Detect which cell encompasses the target text, then output its [X, Y] center coordinate. 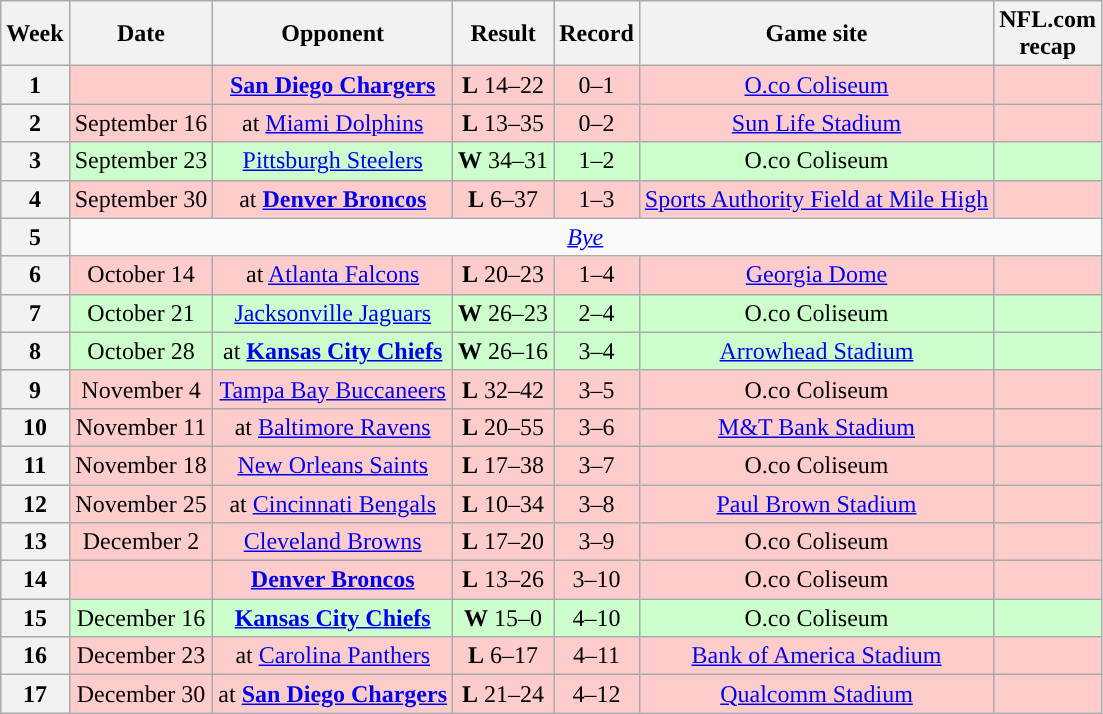
at Kansas City Chiefs [333, 351]
12 [35, 503]
New Orleans Saints [333, 465]
3–8 [597, 503]
L 14–22 [504, 85]
Denver Broncos [333, 580]
0–1 [597, 85]
Kansas City Chiefs [333, 618]
L 20–55 [504, 427]
3–5 [597, 389]
9 [35, 389]
at San Diego Chargers [333, 694]
L 13–35 [504, 123]
at Miami Dolphins [333, 123]
December 30 [141, 694]
15 [35, 618]
NFL.comrecap [1048, 34]
L 6–37 [504, 199]
Bye [585, 237]
November 4 [141, 389]
November 11 [141, 427]
W 34–31 [504, 161]
L 6–17 [504, 656]
11 [35, 465]
L 32–42 [504, 389]
San Diego Chargers [333, 85]
October 21 [141, 313]
13 [35, 542]
at Cincinnati Bengals [333, 503]
September 23 [141, 161]
at Baltimore Ravens [333, 427]
Qualcomm Stadium [816, 694]
Georgia Dome [816, 275]
Paul Brown Stadium [816, 503]
4 [35, 199]
17 [35, 694]
1 [35, 85]
16 [35, 656]
Game site [816, 34]
3–6 [597, 427]
1–3 [597, 199]
6 [35, 275]
Opponent [333, 34]
3–4 [597, 351]
October 28 [141, 351]
Sports Authority Field at Mile High [816, 199]
W 26–16 [504, 351]
Record [597, 34]
8 [35, 351]
1–2 [597, 161]
10 [35, 427]
September 16 [141, 123]
November 25 [141, 503]
Date [141, 34]
5 [35, 237]
Jacksonville Jaguars [333, 313]
3 [35, 161]
at Denver Broncos [333, 199]
L 20–23 [504, 275]
October 14 [141, 275]
Result [504, 34]
2–4 [597, 313]
December 16 [141, 618]
3–7 [597, 465]
W 15–0 [504, 618]
at Carolina Panthers [333, 656]
December 2 [141, 542]
L 17–20 [504, 542]
4–10 [597, 618]
14 [35, 580]
0–2 [597, 123]
L 10–34 [504, 503]
at Atlanta Falcons [333, 275]
Week [35, 34]
Sun Life Stadium [816, 123]
L 21–24 [504, 694]
November 18 [141, 465]
W 26–23 [504, 313]
3–9 [597, 542]
Bank of America Stadium [816, 656]
4–12 [597, 694]
December 23 [141, 656]
Pittsburgh Steelers [333, 161]
3–10 [597, 580]
September 30 [141, 199]
Arrowhead Stadium [816, 351]
1–4 [597, 275]
Tampa Bay Buccaneers [333, 389]
L 13–26 [504, 580]
Cleveland Browns [333, 542]
4–11 [597, 656]
7 [35, 313]
M&T Bank Stadium [816, 427]
2 [35, 123]
L 17–38 [504, 465]
